Scan for the cell matching the given text and deliver its (x, y) coordinate at center. 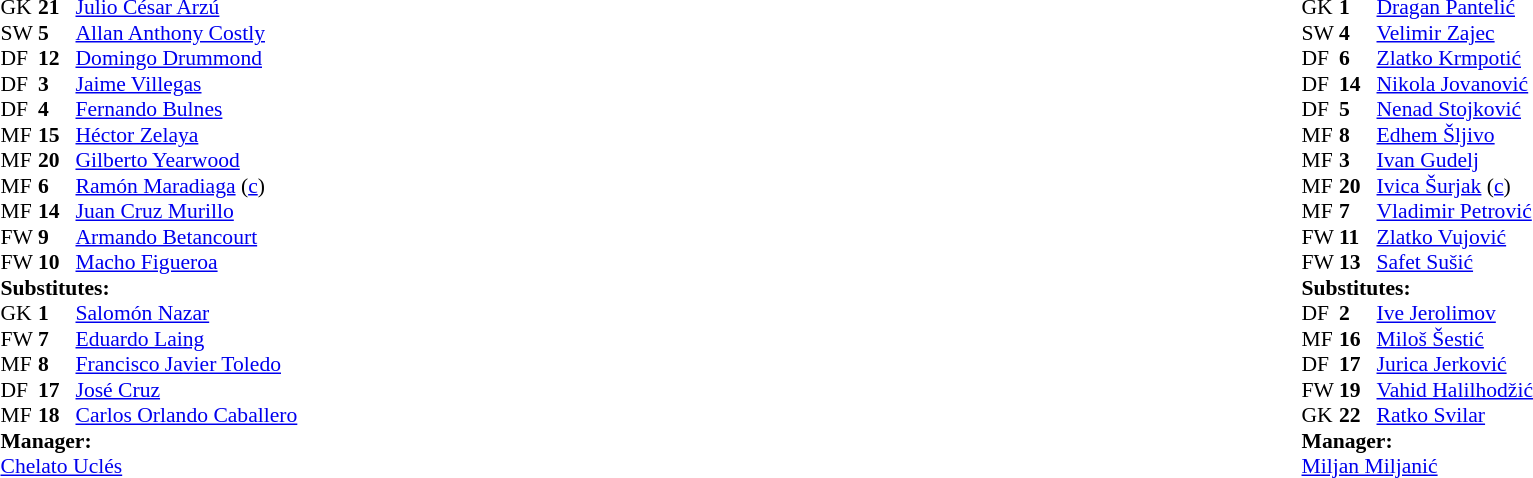
Zlatko Vujović (1455, 237)
Armando Betancourt (187, 237)
11 (1358, 237)
13 (1358, 263)
Ivan Gudelj (1455, 161)
Fernando Bulnes (187, 109)
Safet Sušić (1455, 263)
Ramón Maradiaga (c) (187, 186)
Héctor Zelaya (187, 135)
Jurica Jerković (1455, 365)
16 (1358, 339)
18 (57, 415)
Carlos Orlando Caballero (187, 415)
9 (57, 237)
Edhem Šljivo (1455, 135)
Macho Figueroa (187, 263)
Juan Cruz Murillo (187, 211)
Vahid Halilhodžić (1455, 390)
Ivica Šurjak (c) (1455, 186)
Francisco Javier Toledo (187, 365)
Miloš Šestić (1455, 339)
Eduardo Laing (187, 339)
19 (1358, 390)
Vladimir Petrović (1455, 211)
12 (57, 59)
Salomón Nazar (187, 313)
2 (1358, 313)
Velimir Zajec (1455, 33)
10 (57, 263)
Ive Jerolimov (1455, 313)
22 (1358, 415)
Jaime Villegas (187, 84)
15 (57, 135)
Nikola Jovanović (1455, 84)
José Cruz (187, 390)
1 (57, 313)
Ratko Svilar (1455, 415)
Nenad Stojković (1455, 109)
Gilberto Yearwood (187, 161)
Domingo Drummond (187, 59)
Zlatko Krmpotić (1455, 59)
Allan Anthony Costly (187, 33)
